Detect which cell encompasses the target text, then output its (x, y) center coordinate. 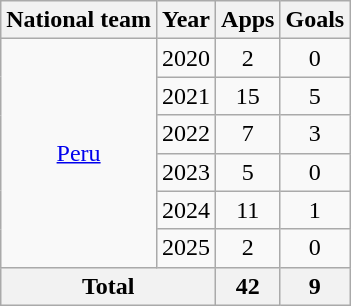
2021 (186, 96)
2023 (186, 172)
2024 (186, 210)
Peru (79, 153)
3 (315, 134)
7 (248, 134)
National team (79, 20)
9 (315, 286)
Year (186, 20)
42 (248, 286)
1 (315, 210)
Goals (315, 20)
2025 (186, 248)
15 (248, 96)
2020 (186, 58)
2022 (186, 134)
11 (248, 210)
Total (108, 286)
Apps (248, 20)
